Output the (X, Y) coordinate of the center of the cell containing the given text.  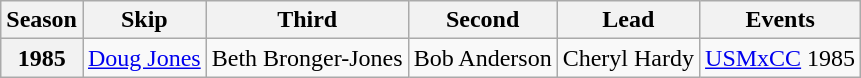
Third (307, 20)
Lead (628, 20)
USMxCC 1985 (780, 58)
Second (482, 20)
1985 (42, 58)
Doug Jones (144, 58)
Skip (144, 20)
Bob Anderson (482, 58)
Cheryl Hardy (628, 58)
Events (780, 20)
Beth Bronger-Jones (307, 58)
Season (42, 20)
